For the text-containing cell, return its midpoint in [X, Y] coordinate format. 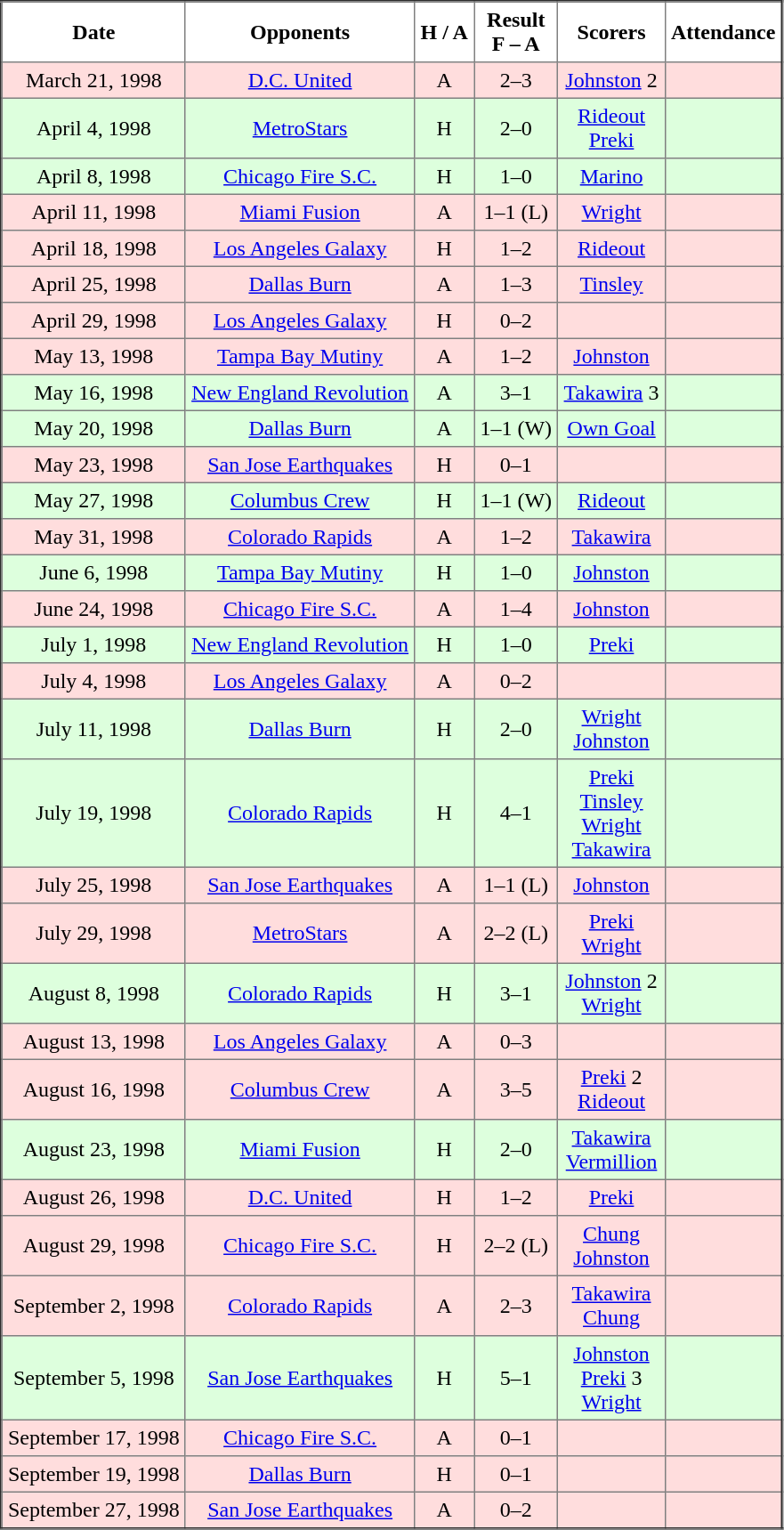
August 23, 1998 [94, 1150]
Marino [611, 176]
April 4, 1998 [94, 128]
April 29, 1998 [94, 320]
May 20, 1998 [94, 428]
July 19, 1998 [94, 814]
April 18, 1998 [94, 248]
Takawira [611, 537]
July 4, 1998 [94, 681]
1–4 [516, 609]
Preki Tinsley Wright Takawira [611, 814]
May 23, 1998 [94, 465]
H / A [445, 32]
September 27, 1998 [94, 1510]
August 26, 1998 [94, 1197]
Takawira Vermillion [611, 1150]
August 29, 1998 [94, 1246]
June 24, 1998 [94, 609]
April 11, 1998 [94, 212]
August 16, 1998 [94, 1089]
July 1, 1998 [94, 644]
Scorers [611, 32]
Johnston 2 [611, 80]
May 13, 1998 [94, 356]
Preki 2 Rideout [611, 1089]
August 8, 1998 [94, 993]
Opponents [299, 32]
0–3 [516, 1041]
May 16, 1998 [94, 393]
Chung Johnston [611, 1246]
March 21, 1998 [94, 80]
Johnston 2 Wright [611, 993]
Preki Wright [611, 934]
3–5 [516, 1089]
July 25, 1998 [94, 885]
4–1 [516, 814]
June 6, 1998 [94, 572]
September 5, 1998 [94, 1378]
Takawira Chung [611, 1306]
July 11, 1998 [94, 729]
September 2, 1998 [94, 1306]
Date [94, 32]
Johnston Preki 3 Wright [611, 1378]
Wright [611, 212]
Own Goal [611, 428]
Rideout Preki [611, 128]
Tinsley [611, 284]
September 17, 1998 [94, 1437]
ResultF – A [516, 32]
August 13, 1998 [94, 1041]
September 19, 1998 [94, 1474]
5–1 [516, 1378]
Wright Johnston [611, 729]
May 31, 1998 [94, 537]
Attendance [723, 32]
May 27, 1998 [94, 500]
April 8, 1998 [94, 176]
April 25, 1998 [94, 284]
1–3 [516, 284]
July 29, 1998 [94, 934]
Takawira 3 [611, 393]
